Capture the cell that displays the provided text and extract its (x, y) central coordinate. 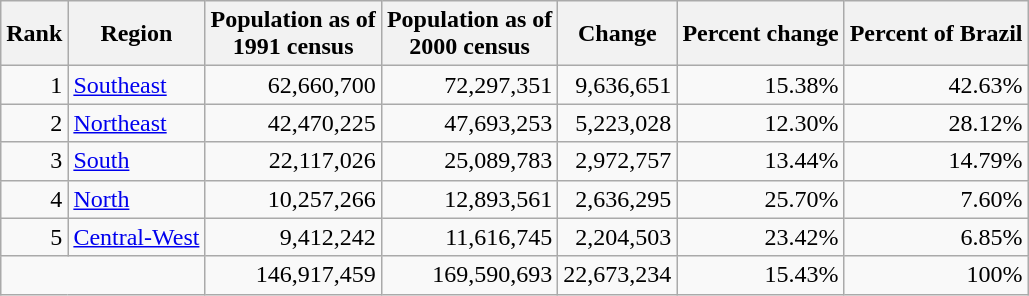
12,893,561 (469, 199)
10,257,266 (293, 199)
2,972,757 (618, 161)
14.79% (936, 161)
47,693,253 (469, 123)
2,636,295 (618, 199)
28.12% (936, 123)
42,470,225 (293, 123)
62,660,700 (293, 85)
Percent change (760, 34)
Change (618, 34)
146,917,459 (293, 275)
25,089,783 (469, 161)
9,412,242 (293, 237)
23.42% (760, 237)
72,297,351 (469, 85)
22,117,026 (293, 161)
11,616,745 (469, 237)
169,590,693 (469, 275)
Population as of1991 census (293, 34)
Northeast (136, 123)
12.30% (760, 123)
Rank (34, 34)
1 (34, 85)
15.38% (760, 85)
Population as of2000 census (469, 34)
4 (34, 199)
5,223,028 (618, 123)
Southeast (136, 85)
2,204,503 (618, 237)
9,636,651 (618, 85)
6.85% (936, 237)
Central-West (136, 237)
Region (136, 34)
25.70% (760, 199)
100% (936, 275)
42.63% (936, 85)
North (136, 199)
22,673,234 (618, 275)
15.43% (760, 275)
5 (34, 237)
3 (34, 161)
13.44% (760, 161)
7.60% (936, 199)
2 (34, 123)
Percent of Brazil (936, 34)
South (136, 161)
